Output the [X, Y] coordinate of the center of the cell containing the given text.  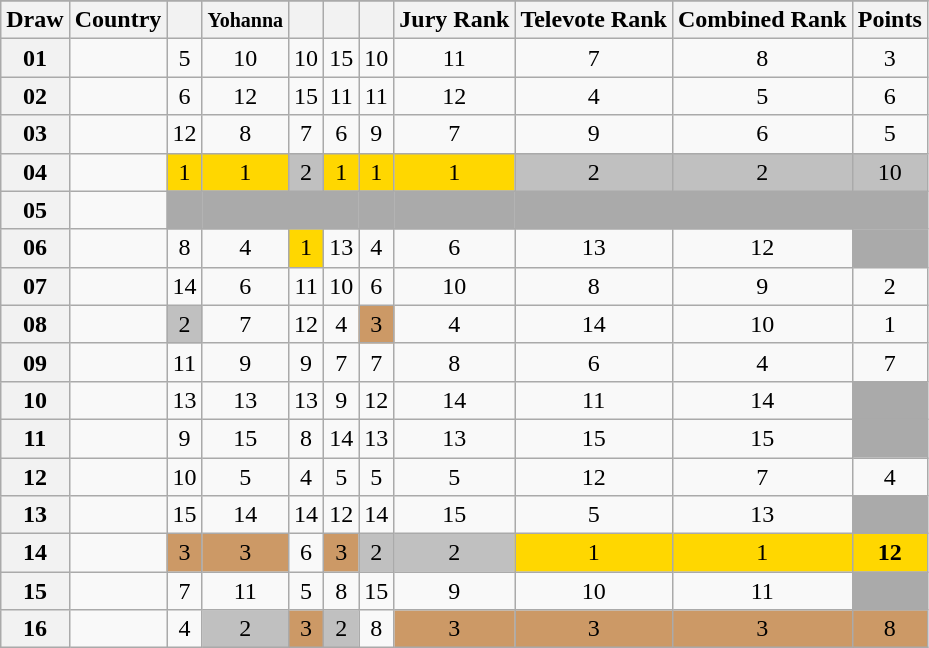
02 [35, 96]
Points [890, 20]
16 [35, 629]
05 [35, 210]
07 [35, 286]
Yohanna [246, 20]
04 [35, 172]
03 [35, 134]
06 [35, 248]
Jury Rank [454, 20]
Combined Rank [762, 20]
Televote Rank [594, 20]
08 [35, 324]
Country [118, 20]
09 [35, 362]
01 [35, 58]
Draw [35, 20]
